Pinpoint the cell where the given text exists, returning its (x, y) midpoint coordinate. 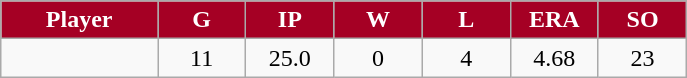
23 (642, 58)
SO (642, 20)
25.0 (290, 58)
4.68 (554, 58)
G (202, 20)
L (466, 20)
11 (202, 58)
W (378, 20)
0 (378, 58)
ERA (554, 20)
IP (290, 20)
4 (466, 58)
Player (80, 20)
